Locate the cell with the specified text and output its [x, y] center coordinate. 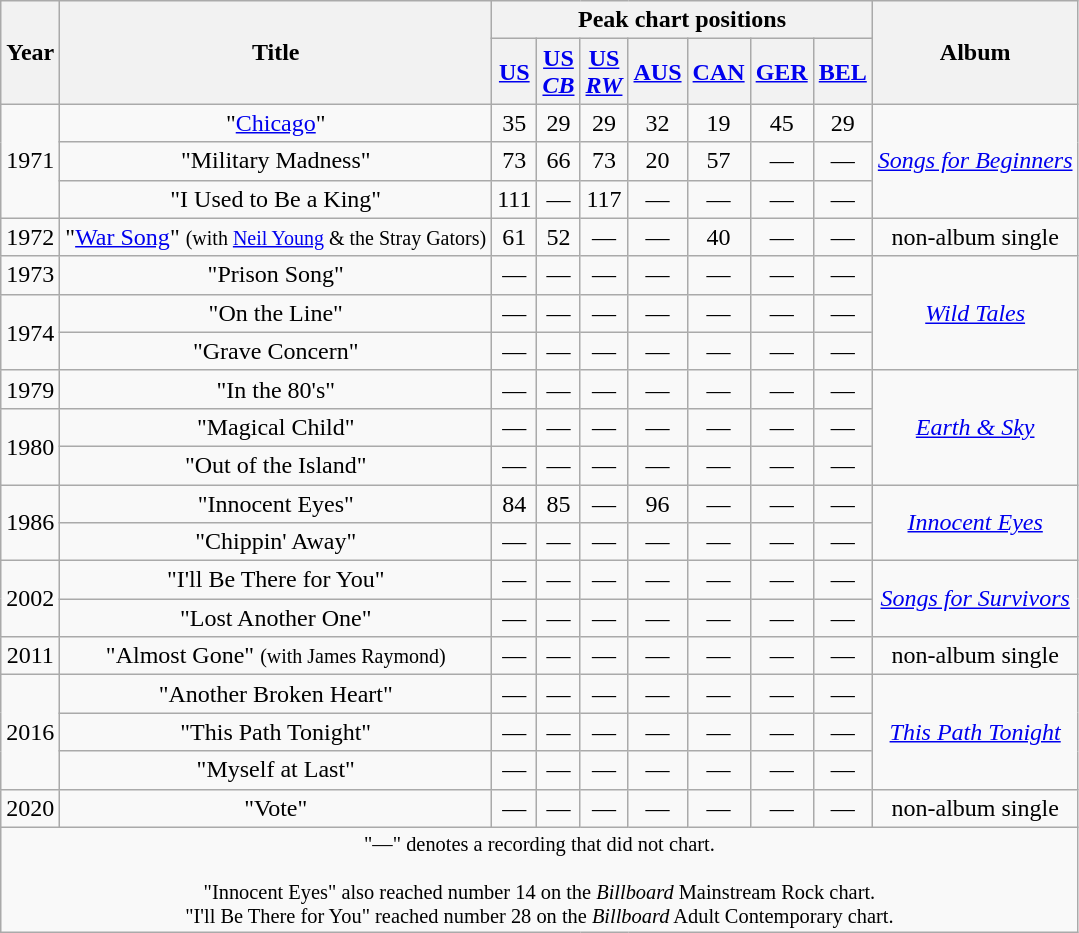
GER [782, 72]
35 [514, 123]
111 [514, 199]
This Path Tonight [975, 732]
84 [514, 503]
1972 [30, 237]
20 [658, 161]
"Magical Child" [276, 427]
96 [658, 503]
1974 [30, 332]
"Chicago" [276, 123]
"Myself at Last" [276, 770]
"Grave Concern" [276, 351]
Earth & Sky [975, 427]
"Prison Song" [276, 275]
"In the 80's" [276, 389]
BEL [842, 72]
"I Used to Be a King" [276, 199]
57 [718, 161]
2011 [30, 656]
19 [718, 123]
"Lost Another One" [276, 618]
"Chippin' Away" [276, 542]
2016 [30, 732]
2020 [30, 808]
2002 [30, 599]
1986 [30, 522]
Album [975, 52]
40 [718, 237]
85 [558, 503]
Year [30, 52]
52 [558, 237]
1973 [30, 275]
"Vote" [276, 808]
32 [658, 123]
AUS [658, 72]
"Another Broken Heart" [276, 694]
"War Song" (with Neil Young & the Stray Gators) [276, 237]
66 [558, 161]
45 [782, 123]
Songs for Survivors [975, 599]
US [514, 72]
USRW [604, 72]
1971 [30, 161]
Songs for Beginners [975, 161]
Title [276, 52]
"Innocent Eyes" [276, 503]
117 [604, 199]
"Military Madness" [276, 161]
Wild Tales [975, 313]
61 [514, 237]
"Out of the Island" [276, 465]
Peak chart positions [682, 20]
"Almost Gone" (with James Raymond) [276, 656]
Innocent Eyes [975, 522]
1979 [30, 389]
USCB [558, 72]
"I'll Be There for You" [276, 580]
"This Path Tonight" [276, 732]
CAN [718, 72]
"On the Line" [276, 313]
1980 [30, 446]
